For the text-containing cell, return its midpoint in (x, y) coordinate format. 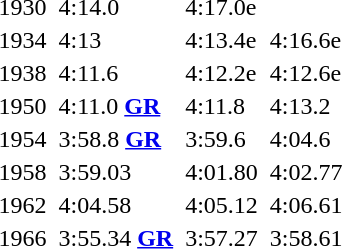
3:58.8 GR (116, 139)
4:04.58 (116, 205)
3:59.6 (222, 139)
4:11.6 (116, 73)
3:59.03 (116, 172)
4:13 (116, 40)
4:05.12 (222, 205)
4:01.80 (222, 172)
4:12.2e (222, 73)
4:13.4e (222, 40)
4:11.8 (222, 106)
4:11.0 GR (116, 106)
